Determine the [X, Y] coordinate at the center of the cell enclosing the given text.  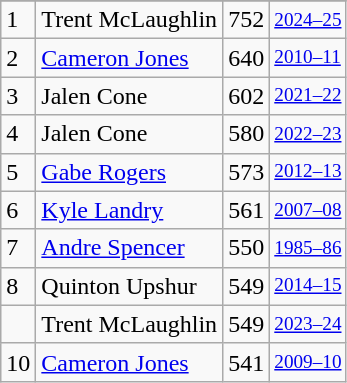
2009–10 [308, 362]
561 [246, 210]
5 [18, 172]
2014–15 [308, 286]
1 [18, 20]
10 [18, 362]
2012–13 [308, 172]
752 [246, 20]
6 [18, 210]
Kyle Landry [130, 210]
580 [246, 134]
2 [18, 58]
2010–11 [308, 58]
2021–22 [308, 96]
2007–08 [308, 210]
640 [246, 58]
3 [18, 96]
541 [246, 362]
Gabe Rogers [130, 172]
Andre Spencer [130, 248]
2023–24 [308, 324]
573 [246, 172]
2024–25 [308, 20]
2022–23 [308, 134]
8 [18, 286]
7 [18, 248]
550 [246, 248]
1985–86 [308, 248]
602 [246, 96]
4 [18, 134]
Quinton Upshur [130, 286]
